Output the (X, Y) coordinate of the center of the cell containing the given text.  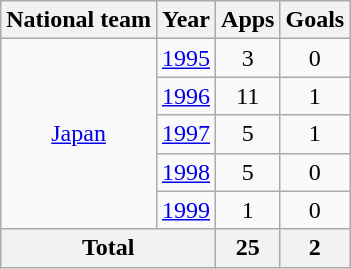
Apps (248, 20)
Japan (79, 134)
1996 (186, 96)
1995 (186, 58)
25 (248, 248)
3 (248, 58)
Year (186, 20)
11 (248, 96)
Total (108, 248)
1999 (186, 210)
1997 (186, 134)
Goals (315, 20)
1998 (186, 172)
2 (315, 248)
National team (79, 20)
